From the cell containing the given text, extract its center point as [X, Y] coordinate. 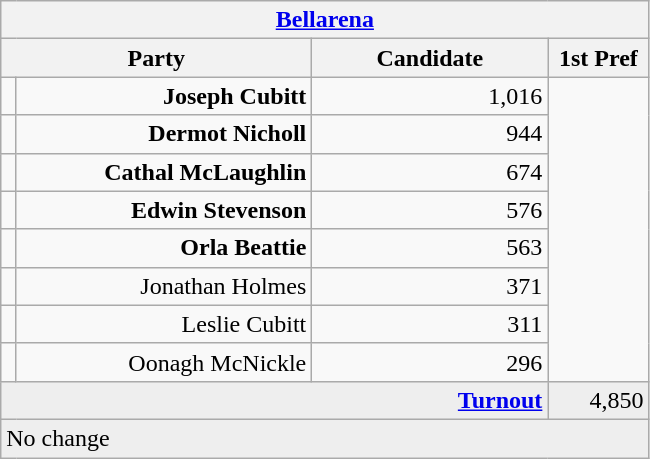
576 [430, 210]
Candidate [430, 58]
Joseph Cubitt [164, 96]
No change [325, 438]
Leslie Cubitt [164, 324]
563 [430, 248]
Cathal McLaughlin [164, 172]
371 [430, 286]
674 [430, 172]
296 [430, 362]
Bellarena [325, 20]
Party [156, 58]
Edwin Stevenson [164, 210]
Oonagh McNickle [164, 362]
Orla Beattie [164, 248]
Turnout [274, 400]
944 [430, 134]
4,850 [598, 400]
Dermot Nicholl [164, 134]
Jonathan Holmes [164, 286]
1st Pref [598, 58]
311 [430, 324]
1,016 [430, 96]
